From the cell containing the given text, extract its center point as [x, y] coordinate. 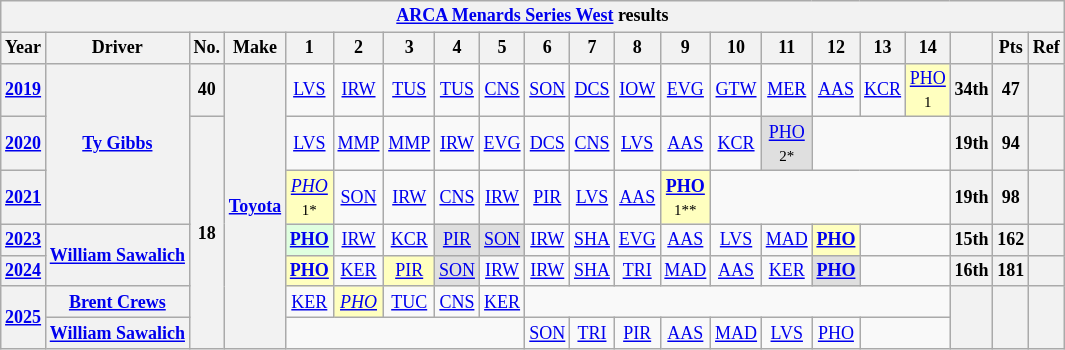
8 [637, 48]
Year [24, 48]
4 [458, 48]
Ref [1047, 48]
98 [1011, 197]
Brent Crews [117, 302]
1 [309, 48]
2024 [24, 270]
13 [883, 48]
7 [592, 48]
162 [1011, 240]
11 [786, 48]
12 [836, 48]
14 [928, 48]
TUC [410, 302]
GTW [736, 90]
9 [686, 48]
MER [786, 90]
18 [206, 233]
2020 [24, 144]
2019 [24, 90]
2023 [24, 240]
34th [972, 90]
3 [410, 48]
16th [972, 270]
6 [548, 48]
Make [254, 48]
Pts [1011, 48]
5 [502, 48]
No. [206, 48]
2021 [24, 197]
PHO1 [928, 90]
94 [1011, 144]
PHO1* [309, 197]
2 [358, 48]
PHO1** [686, 197]
15th [972, 240]
47 [1011, 90]
ARCA Menards Series West results [532, 16]
10 [736, 48]
Driver [117, 48]
IOW [637, 90]
40 [206, 90]
181 [1011, 270]
PHO2* [786, 144]
Toyota [254, 206]
Ty Gibbs [117, 144]
2025 [24, 317]
